Find where the given text appears and provide that cell's center as [x, y] coordinate. 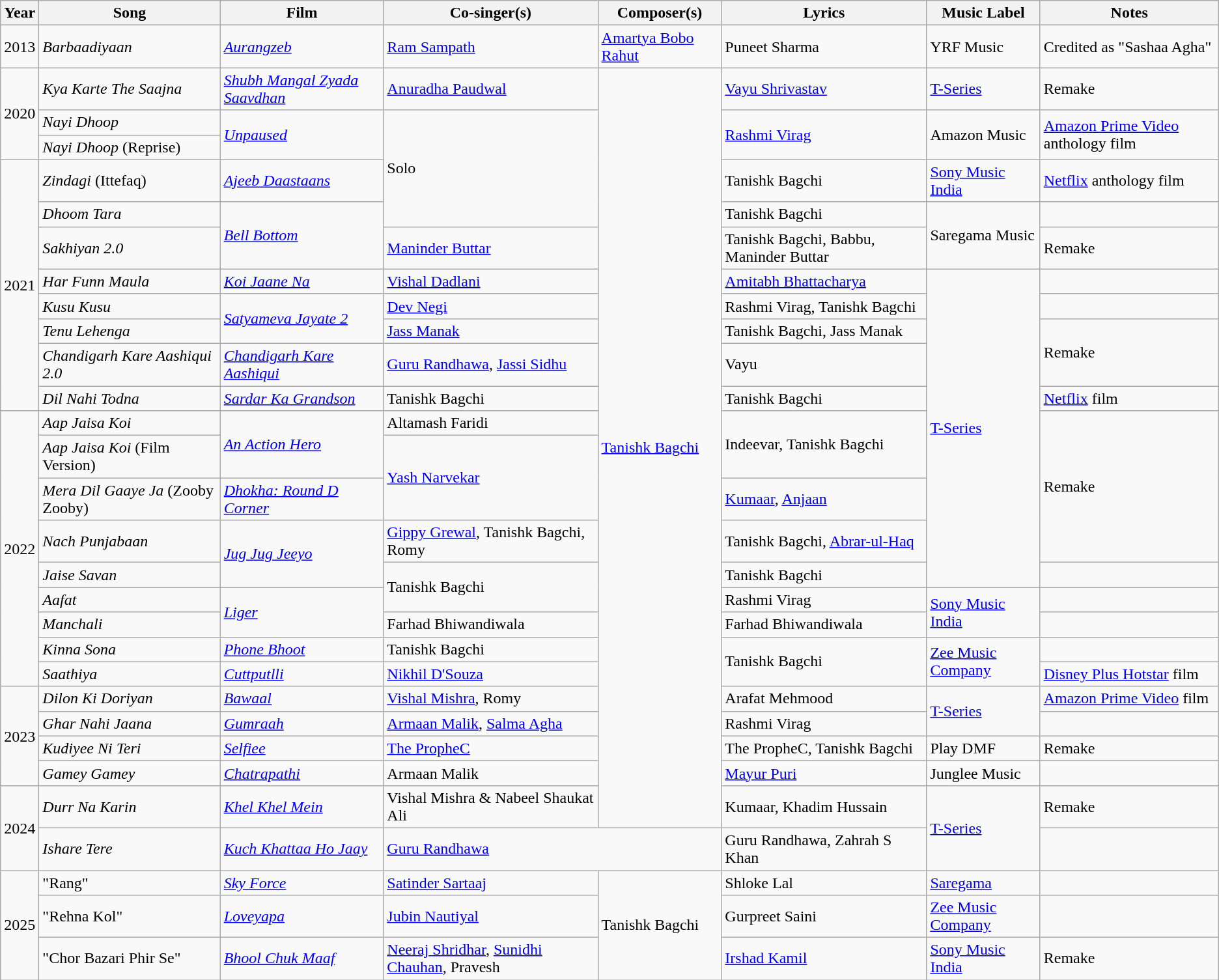
Barbaadiyaan [130, 47]
Durr Na Karin [130, 806]
2025 [20, 925]
Saregama Music [983, 236]
Satinder Sartaaj [491, 882]
Kya Karte The Saajna [130, 89]
Amazon Prime Video film [1129, 699]
Altamash Faridi [491, 423]
Nayi Dhoop (Reprise) [130, 147]
Credited as "Sashaa Agha" [1129, 47]
Aap Jaisa Koi [130, 423]
2020 [20, 113]
Jug Jug Jeeyo [302, 553]
Armaan Malik [491, 773]
Gumraah [302, 723]
Har Funn Maula [130, 281]
Jubin Nautiyal [491, 917]
Koi Jaane Na [302, 281]
Amitabh Bhattacharya [824, 281]
Sardar Ka Grandson [302, 398]
Junglee Music [983, 773]
Khel Khel Mein [302, 806]
Tanishk Bagchi, Babbu, Maninder Buttar [824, 247]
Gurpreet Saini [824, 917]
Vayu Shrivastav [824, 89]
Bawaal [302, 699]
Indeevar, Tanishk Bagchi [824, 444]
Chandigarh Kare Aashiqui 2.0 [130, 365]
Puneet Sharma [824, 47]
Aafat [130, 600]
Selfiee [302, 748]
Guru Randhawa [552, 849]
Guru Randhawa, Zahrah S Khan [824, 849]
Kuch Khattaa Ho Jaay [302, 849]
Nayi Dhoop [130, 122]
Chatrapathi [302, 773]
Film [302, 13]
Chandigarh Kare Aashiqui [302, 365]
Play DMF [983, 748]
Ram Sampath [491, 47]
Kumaar, Khadim Hussain [824, 806]
Disney Plus Hotstar film [1129, 674]
2022 [20, 549]
Sakhiyan 2.0 [130, 247]
Phone Bhoot [302, 649]
Netflix film [1129, 398]
Tanishk Bagchi, Abrar-ul-Haq [824, 542]
Tenu Lehenga [130, 331]
Vishal Mishra, Romy [491, 699]
Satyameva Jayate 2 [302, 318]
Aap Jaisa Koi (Film Version) [130, 457]
Bhool Chuk Maaf [302, 959]
Kinna Sona [130, 649]
Neeraj Shridhar, Sunidhi Chauhan, Pravesh [491, 959]
Loveyapa [302, 917]
Aurangzeb [302, 47]
Anuradha Paudwal [491, 89]
Music Label [983, 13]
2021 [20, 285]
Amartya Bobo Rahut [660, 47]
"Rang" [130, 882]
Song [130, 13]
Saregama [983, 882]
Kusu Kusu [130, 306]
Dilon Ki Doriyan [130, 699]
Ghar Nahi Jaana [130, 723]
Dhokha: Round D Corner [302, 499]
Manchali [130, 624]
Cuttputlli [302, 674]
Dil Nahi Todna [130, 398]
Dhoom Tara [130, 214]
Zindagi (Ittefaq) [130, 181]
Nach Punjabaan [130, 542]
Yash Narvekar [491, 478]
Sky Force [302, 882]
Shubh Mangal Zyada Saavdhan [302, 89]
Vishal Mishra & Nabeel Shaukat Ali [491, 806]
YRF Music [983, 47]
2024 [20, 828]
Rashmi Virag, Tanishk Bagchi [824, 306]
Saathiya [130, 674]
Co-singer(s) [491, 13]
Armaan Malik, Salma Agha [491, 723]
2013 [20, 47]
Liger [302, 612]
Kumaar, Anjaan [824, 499]
Gippy Grewal, Tanishk Bagchi, Romy [491, 542]
Nikhil D'Souza [491, 674]
Ishare Tere [130, 849]
The PropheC [491, 748]
Solo [491, 168]
Arafat Mehmood [824, 699]
Jaise Savan [130, 575]
Shloke Lal [824, 882]
Kudiyee Ni Teri [130, 748]
An Action Hero [302, 444]
Composer(s) [660, 13]
Irshad Kamil [824, 959]
The PropheC, Tanishk Bagchi [824, 748]
Amazon Music [983, 135]
Lyrics [824, 13]
Bell Bottom [302, 236]
Maninder Buttar [491, 247]
Amazon Prime Video anthology film [1129, 135]
Jass Manak [491, 331]
"Rehna Kol" [130, 917]
"Chor Bazari Phir Se" [130, 959]
Vayu [824, 365]
Mayur Puri [824, 773]
Dev Negi [491, 306]
Notes [1129, 13]
Unpaused [302, 135]
Tanishk Bagchi, Jass Manak [824, 331]
Gamey Gamey [130, 773]
Netflix anthology film [1129, 181]
Ajeeb Daastaans [302, 181]
Vishal Dadlani [491, 281]
Mera Dil Gaaye Ja (Zooby Zooby) [130, 499]
2023 [20, 736]
Year [20, 13]
Guru Randhawa, Jassi Sidhu [491, 365]
